Locate the cell with the specified text and output its (X, Y) center coordinate. 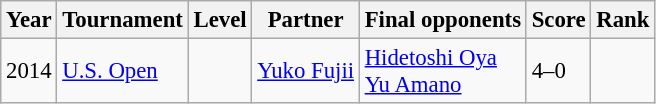
Tournament (122, 20)
2014 (29, 72)
Level (220, 20)
Final opponents (442, 20)
Year (29, 20)
Score (558, 20)
U.S. Open (122, 72)
Yuko Fujii (306, 72)
Rank (623, 20)
Partner (306, 20)
4–0 (558, 72)
Hidetoshi OyaYu Amano (442, 72)
